Identify which cell holds the provided text, then report its (X, Y) central coordinate. 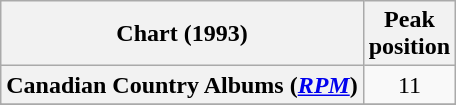
Peakposition (409, 34)
11 (409, 85)
Canadian Country Albums (RPM) (182, 85)
Chart (1993) (182, 34)
